Return the (X, Y) coordinate for the center point of the cell that contains the specified text.  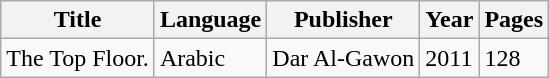
Pages (514, 20)
2011 (450, 58)
Language (210, 20)
The Top Floor. (78, 58)
Arabic (210, 58)
Publisher (344, 20)
Year (450, 20)
128 (514, 58)
Dar Al-Gawon (344, 58)
Title (78, 20)
